From the cell containing the given text, extract its center point as [x, y] coordinate. 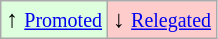
↓ Relegated [162, 20]
↑ Promoted [54, 20]
